Search for the cell housing the specified text and yield its [x, y] center coordinate. 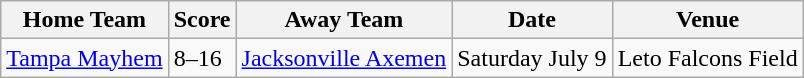
Jacksonville Axemen [344, 58]
8–16 [202, 58]
Home Team [84, 20]
Away Team [344, 20]
Score [202, 20]
Tampa Mayhem [84, 58]
Leto Falcons Field [708, 58]
Saturday July 9 [532, 58]
Date [532, 20]
Venue [708, 20]
